Locate the cell with the specified text and output its [X, Y] center coordinate. 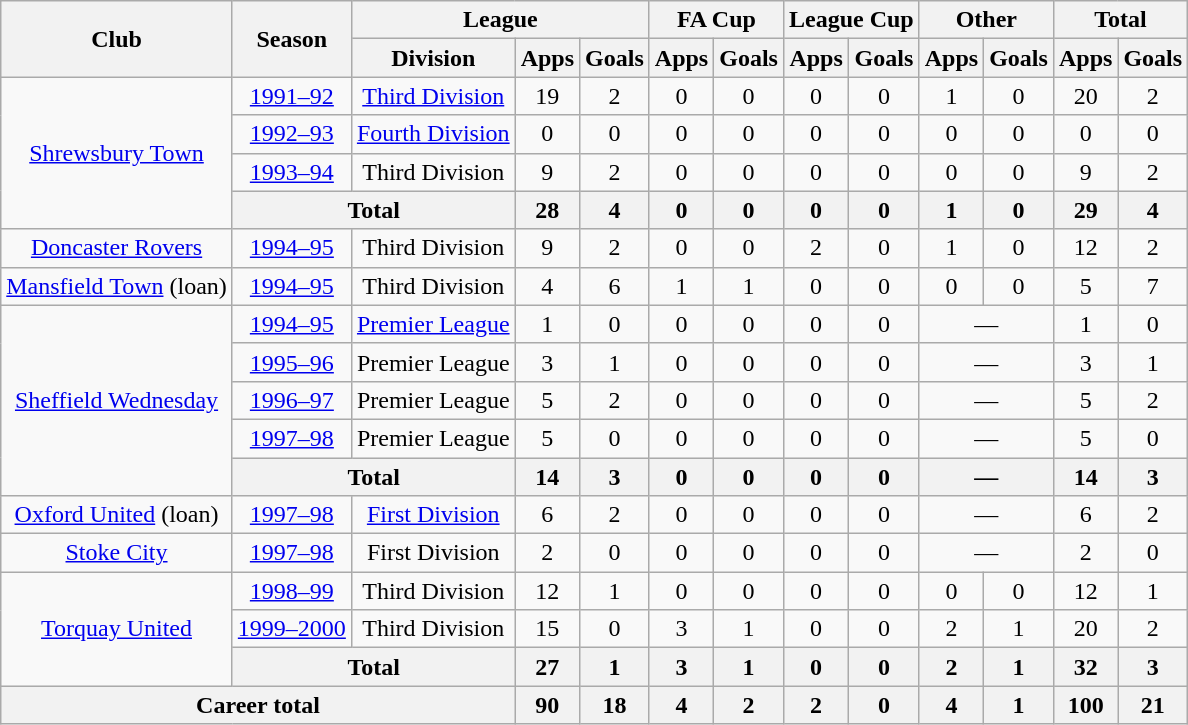
1999–2000 [292, 629]
Club [117, 39]
Mansfield Town (loan) [117, 286]
1993–94 [292, 172]
1996–97 [292, 400]
32 [1085, 667]
7 [1153, 286]
League [500, 20]
FA Cup [716, 20]
29 [1085, 210]
Other [986, 20]
100 [1085, 705]
28 [547, 210]
27 [547, 667]
Oxford United (loan) [117, 515]
19 [547, 96]
1991–92 [292, 96]
21 [1153, 705]
Torquay United [117, 629]
League Cup [851, 20]
1998–99 [292, 591]
90 [547, 705]
Division [433, 58]
Shrewsbury Town [117, 153]
Career total [258, 705]
Season [292, 39]
Stoke City [117, 553]
1995–96 [292, 362]
18 [615, 705]
Doncaster Rovers [117, 248]
Fourth Division [433, 134]
15 [547, 629]
1992–93 [292, 134]
Sheffield Wednesday [117, 400]
